Search for the cell housing the specified text and yield its [X, Y] center coordinate. 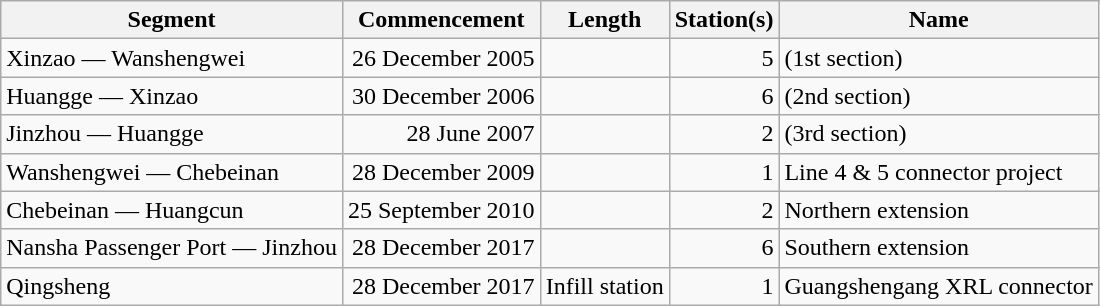
Name [938, 20]
30 December 2006 [441, 96]
Jinzhou — Huangge [172, 134]
(1st section) [938, 58]
(3rd section) [938, 134]
Wanshengwei — Chebeinan [172, 172]
Line 4 & 5 connector project [938, 172]
(2nd section) [938, 96]
Qingsheng [172, 286]
26 December 2005 [441, 58]
28 June 2007 [441, 134]
Huangge — Xinzao [172, 96]
25 September 2010 [441, 210]
Guangshengang XRL connector [938, 286]
Northern extension [938, 210]
Infill station [604, 286]
Commencement [441, 20]
Xinzao — Wanshengwei [172, 58]
Station(s) [724, 20]
Nansha Passenger Port — Jinzhou [172, 248]
Segment [172, 20]
Length [604, 20]
28 December 2009 [441, 172]
5 [724, 58]
Southern extension [938, 248]
Chebeinan — Huangcun [172, 210]
